Output the [x, y] coordinate of the center of the cell containing the given text.  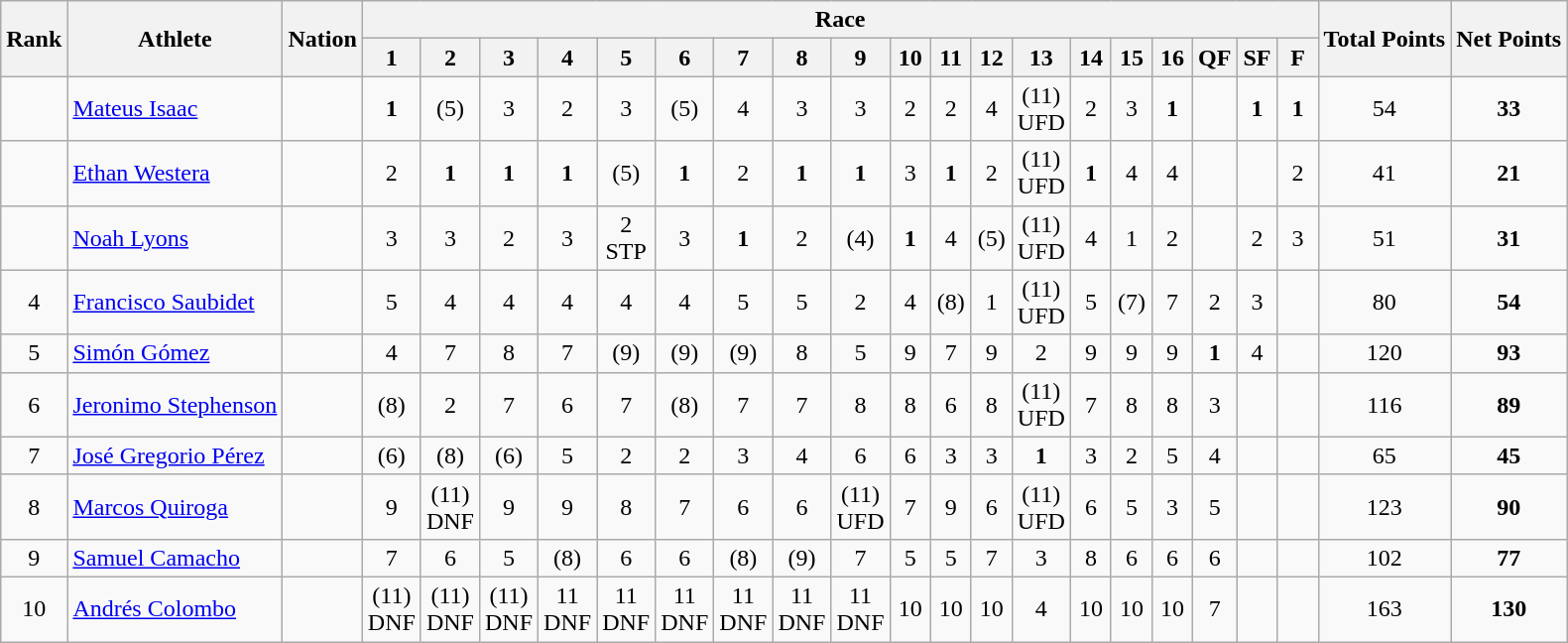
90 [1509, 506]
41 [1385, 173]
Andrés Colombo [175, 609]
14 [1091, 58]
120 [1385, 353]
Noah Lyons [175, 238]
Francisco Saubidet [175, 302]
Ethan Westera [175, 173]
33 [1509, 109]
16 [1172, 58]
13 [1041, 58]
Athlete [175, 39]
Nation [322, 39]
2STP [627, 238]
93 [1509, 353]
80 [1385, 302]
SF [1258, 58]
11 [950, 58]
163 [1385, 609]
51 [1385, 238]
F [1297, 58]
102 [1385, 558]
15 [1131, 58]
Mateus Isaac [175, 109]
12 [992, 58]
45 [1509, 455]
89 [1509, 405]
Total Points [1385, 39]
Simón Gómez [175, 353]
Rank [34, 39]
Jeronimo Stephenson [175, 405]
116 [1385, 405]
31 [1509, 238]
(7) [1131, 302]
Samuel Camacho [175, 558]
130 [1509, 609]
José Gregorio Pérez [175, 455]
Marcos Quiroga [175, 506]
Race [840, 20]
Net Points [1509, 39]
123 [1385, 506]
77 [1509, 558]
21 [1509, 173]
QF [1215, 58]
(4) [861, 238]
65 [1385, 455]
